Extract the [x, y] coordinate from the center of the cell holding the provided text.  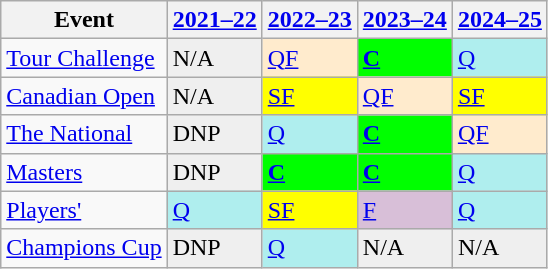
Champions Cup [84, 248]
F [404, 210]
Tour Challenge [84, 58]
Players' [84, 210]
2022–23 [310, 20]
2024–25 [500, 20]
2021–22 [214, 20]
2023–24 [404, 20]
The National [84, 134]
Masters [84, 172]
Canadian Open [84, 96]
Event [84, 20]
